Output the [X, Y] coordinate of the center of the cell containing the given text.  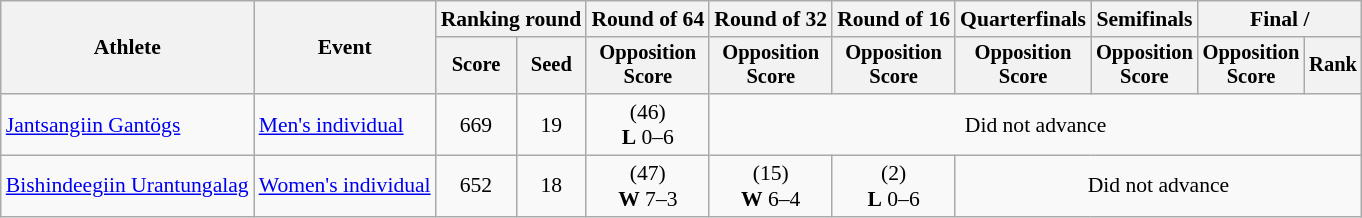
669 [476, 124]
19 [551, 124]
(2)L 0–6 [894, 186]
(15)W 6–4 [770, 186]
Bishindeegiin Urantungalag [128, 186]
(47)W 7–3 [648, 186]
Semifinals [1144, 19]
Women's individual [345, 186]
Seed [551, 66]
Final / [1280, 19]
Round of 32 [770, 19]
Round of 16 [894, 19]
18 [551, 186]
652 [476, 186]
Ranking round [512, 19]
Jantsangiin Gantögs [128, 124]
Athlete [128, 48]
Score [476, 66]
Quarterfinals [1023, 19]
Round of 64 [648, 19]
Rank [1333, 66]
Men's individual [345, 124]
(46)L 0–6 [648, 124]
Event [345, 48]
